Pinpoint the cell where the given text exists, returning its (x, y) midpoint coordinate. 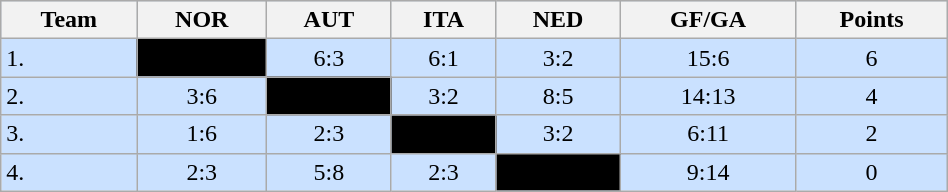
6:1 (444, 58)
Team (69, 20)
6:3 (329, 58)
1. (69, 58)
9:14 (708, 172)
4 (872, 96)
0 (872, 172)
3. (69, 134)
NOR (202, 20)
8:5 (558, 96)
6:11 (708, 134)
15:6 (708, 58)
5:8 (329, 172)
2. (69, 96)
Points (872, 20)
2 (872, 134)
3:6 (202, 96)
AUT (329, 20)
ITA (444, 20)
1:6 (202, 134)
GF/GA (708, 20)
14:13 (708, 96)
4. (69, 172)
6 (872, 58)
NED (558, 20)
